Extract the [x, y] coordinate from the center of the cell holding the provided text.  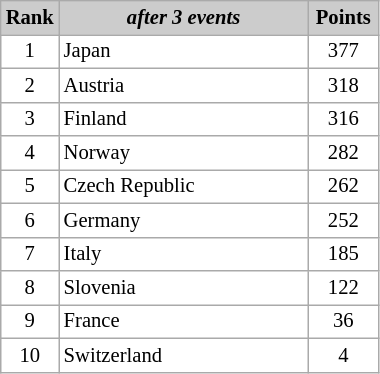
377 [343, 51]
262 [343, 186]
Germany [184, 220]
Norway [184, 153]
252 [343, 220]
10 [30, 355]
282 [343, 153]
France [184, 321]
after 3 events [184, 17]
6 [30, 220]
Austria [184, 85]
36 [343, 321]
Points [343, 17]
Slovenia [184, 287]
122 [343, 287]
Finland [184, 119]
185 [343, 254]
1 [30, 51]
Japan [184, 51]
Czech Republic [184, 186]
2 [30, 85]
7 [30, 254]
8 [30, 287]
Italy [184, 254]
316 [343, 119]
9 [30, 321]
5 [30, 186]
Switzerland [184, 355]
318 [343, 85]
3 [30, 119]
Rank [30, 17]
